Identify which cell holds the provided text, then report its [X, Y] central coordinate. 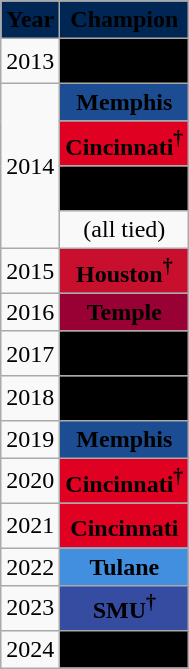
Cincinnati [124, 526]
Army [124, 649]
2014 [30, 166]
2023 [30, 608]
2019 [30, 439]
Year [30, 20]
2024 [30, 649]
2015 [30, 272]
2016 [30, 312]
SMU† [124, 608]
Tulane [124, 567]
Champion [124, 20]
2021 [30, 526]
(all tied) [124, 230]
2022 [30, 567]
2013 [30, 62]
2020 [30, 480]
Houston† [124, 272]
Temple [124, 312]
2018 [30, 398]
2017 [30, 354]
